Identify which cell holds the provided text, then report its [x, y] central coordinate. 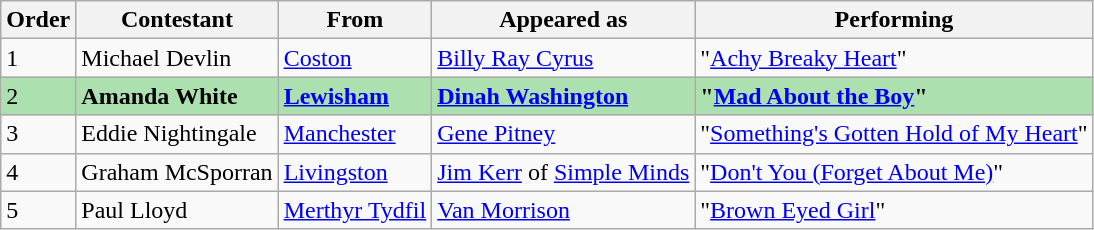
"Brown Eyed Girl" [894, 210]
Dinah Washington [564, 96]
Lewisham [355, 96]
Order [38, 20]
"Achy Breaky Heart" [894, 58]
Graham McSporran [177, 172]
Eddie Nightingale [177, 134]
3 [38, 134]
Manchester [355, 134]
Coston [355, 58]
2 [38, 96]
Contestant [177, 20]
Merthyr Tydfil [355, 210]
Amanda White [177, 96]
Appeared as [564, 20]
Michael Devlin [177, 58]
"Mad About the Boy" [894, 96]
Performing [894, 20]
From [355, 20]
4 [38, 172]
"Something's Gotten Hold of My Heart" [894, 134]
"Don't You (Forget About Me)" [894, 172]
Livingston [355, 172]
Paul Lloyd [177, 210]
Van Morrison [564, 210]
Gene Pitney [564, 134]
1 [38, 58]
5 [38, 210]
Billy Ray Cyrus [564, 58]
Jim Kerr of Simple Minds [564, 172]
